Identify which cell holds the provided text, then report its [X, Y] central coordinate. 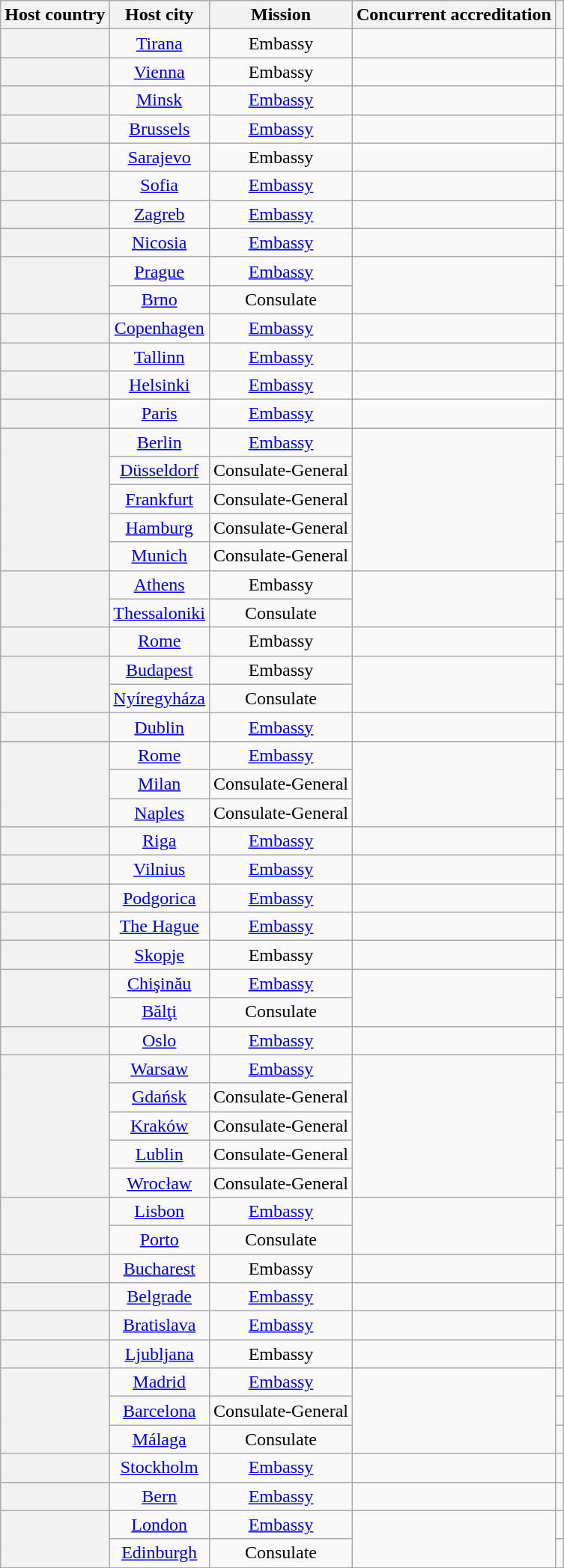
Minsk [160, 100]
Berlin [160, 442]
London [160, 1525]
Stockholm [160, 1468]
Mission [282, 15]
Lisbon [160, 1211]
Wrocław [160, 1183]
Paris [160, 414]
Copenhagen [160, 328]
Chişinău [160, 983]
Helsinki [160, 385]
Bălţi [160, 1012]
Riga [160, 841]
Edinburgh [160, 1553]
Brno [160, 299]
Vienna [160, 72]
Dublin [160, 727]
Podgorica [160, 898]
Vilnius [160, 870]
Skopje [160, 955]
Tallinn [160, 357]
Munich [160, 556]
Warsaw [160, 1069]
Barcelona [160, 1411]
Thessaloniki [160, 613]
Bratislava [160, 1326]
Nicosia [160, 242]
The Hague [160, 927]
Belgrade [160, 1297]
Sofia [160, 186]
Tirana [160, 43]
Concurrent accreditation [454, 15]
Host city [160, 15]
Prague [160, 271]
Gdańsk [160, 1097]
Kraków [160, 1126]
Düsseldorf [160, 471]
Hamburg [160, 528]
Frankfurt [160, 499]
Milan [160, 784]
Bern [160, 1496]
Athens [160, 585]
Budapest [160, 670]
Lublin [160, 1154]
Madrid [160, 1382]
Host country [55, 15]
Ljubljana [160, 1354]
Porto [160, 1239]
Málaga [160, 1439]
Bucharest [160, 1269]
Nyíregyháza [160, 698]
Zagreb [160, 214]
Naples [160, 812]
Oslo [160, 1040]
Sarajevo [160, 157]
Brussels [160, 129]
